Pinpoint the cell where the given text exists, returning its (X, Y) midpoint coordinate. 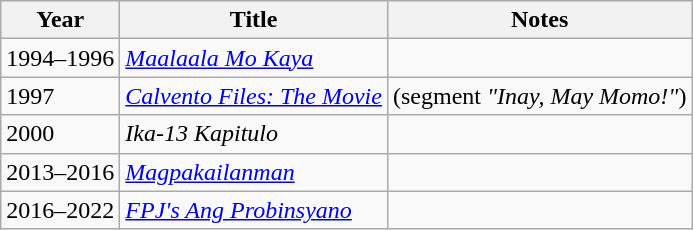
Calvento Files: The Movie (254, 96)
Title (254, 20)
Year (60, 20)
Maalaala Mo Kaya (254, 58)
Notes (539, 20)
FPJ's Ang Probinsyano (254, 210)
(segment "Inay, May Momo!") (539, 96)
Magpakailanman (254, 172)
1994–1996 (60, 58)
1997 (60, 96)
Ika-13 Kapitulo (254, 134)
2016–2022 (60, 210)
2013–2016 (60, 172)
2000 (60, 134)
